Return the (X, Y) coordinate for the center point of the cell that contains the specified text.  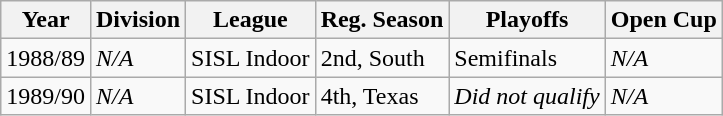
Did not qualify (527, 96)
League (251, 20)
2nd, South (382, 58)
1989/90 (46, 96)
Reg. Season (382, 20)
Semifinals (527, 58)
4th, Texas (382, 96)
Year (46, 20)
Open Cup (664, 20)
Division (138, 20)
1988/89 (46, 58)
Playoffs (527, 20)
